Scan for the cell matching the given text and deliver its (X, Y) coordinate at center. 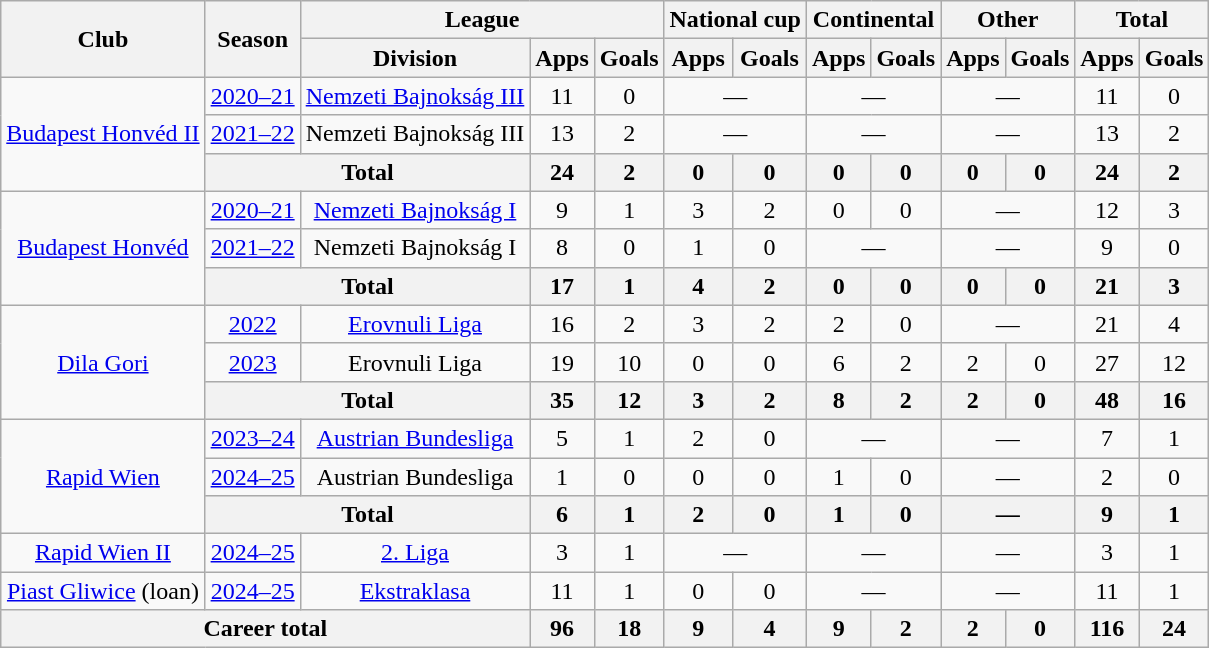
Career total (266, 629)
96 (562, 629)
2023 (252, 362)
27 (1107, 362)
Rapid Wien (103, 476)
Rapid Wien II (103, 553)
17 (562, 286)
48 (1107, 400)
National cup (735, 20)
Piast Gliwice (loan) (103, 591)
7 (1107, 438)
Ekstraklasa (415, 591)
10 (629, 362)
2. Liga (415, 553)
Season (252, 39)
2022 (252, 324)
Budapest Honvéd II (103, 134)
Continental (873, 20)
Division (415, 58)
2023–24 (252, 438)
19 (562, 362)
League (482, 20)
35 (562, 400)
Budapest Honvéd (103, 248)
5 (562, 438)
Other (1008, 20)
Dila Gori (103, 362)
Club (103, 39)
18 (629, 629)
116 (1107, 629)
